Determine the [x, y] coordinate at the center of the cell enclosing the given text.  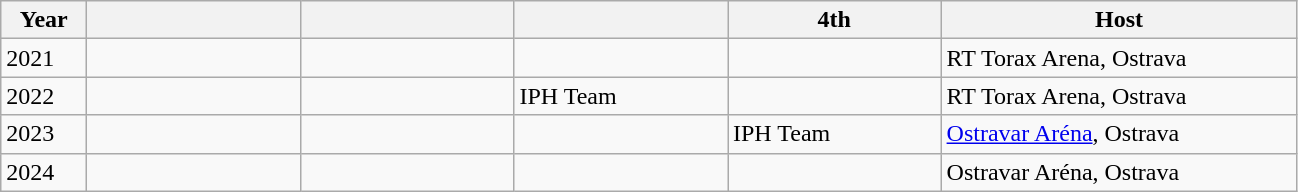
Year [44, 20]
Host [1119, 20]
2023 [44, 134]
4th [835, 20]
2022 [44, 96]
2021 [44, 58]
2024 [44, 172]
